Scan for the cell matching the given text and deliver its [X, Y] coordinate at center. 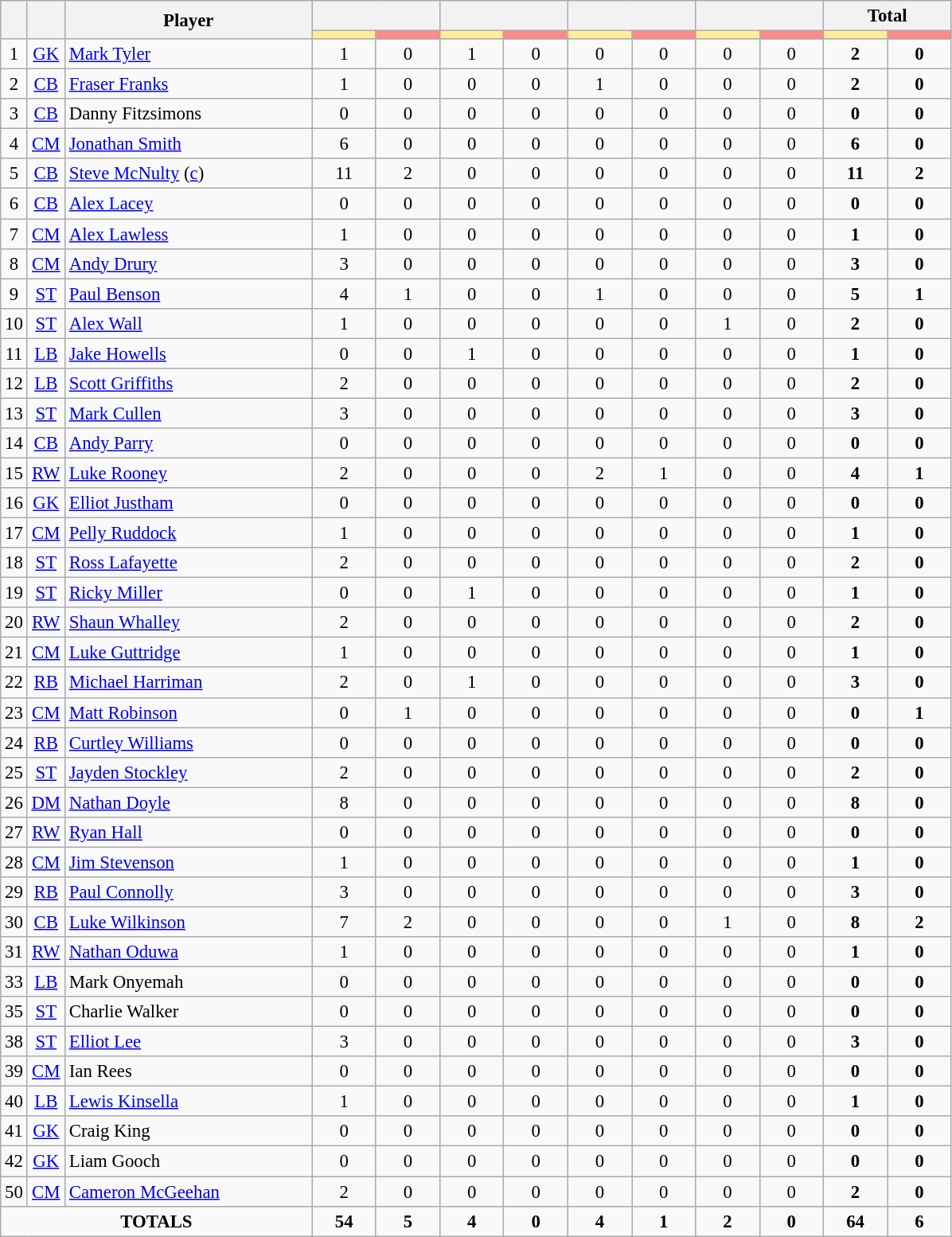
15 [14, 473]
DM [46, 802]
Ian Rees [188, 1071]
14 [14, 443]
Alex Lawless [188, 234]
Elliot Justham [188, 503]
Ross Lafayette [188, 563]
Lewis Kinsella [188, 1102]
Jim Stevenson [188, 862]
Nathan Oduwa [188, 952]
Luke Rooney [188, 473]
Matt Robinson [188, 712]
Ryan Hall [188, 833]
Jonathan Smith [188, 144]
Luke Wilkinson [188, 922]
12 [14, 384]
9 [14, 294]
Alex Lacey [188, 204]
Craig King [188, 1131]
Cameron McGeehan [188, 1192]
Player [188, 20]
27 [14, 833]
38 [14, 1042]
64 [855, 1221]
41 [14, 1131]
Paul Benson [188, 294]
10 [14, 323]
TOTALS [156, 1221]
Shaun Whalley [188, 622]
21 [14, 653]
Ricky Miller [188, 593]
31 [14, 952]
42 [14, 1161]
Elliot Lee [188, 1042]
50 [14, 1192]
Mark Tyler [188, 54]
19 [14, 593]
Nathan Doyle [188, 802]
40 [14, 1102]
25 [14, 772]
54 [344, 1221]
Paul Connolly [188, 892]
29 [14, 892]
Michael Harriman [188, 683]
17 [14, 533]
Scott Griffiths [188, 384]
Fraser Franks [188, 84]
30 [14, 922]
39 [14, 1071]
26 [14, 802]
Mark Cullen [188, 413]
18 [14, 563]
13 [14, 413]
28 [14, 862]
22 [14, 683]
Liam Gooch [188, 1161]
Jayden Stockley [188, 772]
Danny Fitzsimons [188, 114]
Pelly Ruddock [188, 533]
Andy Drury [188, 263]
16 [14, 503]
Luke Guttridge [188, 653]
Alex Wall [188, 323]
Jake Howells [188, 353]
Mark Onyemah [188, 982]
Curtley Williams [188, 743]
Steve McNulty (c) [188, 174]
Andy Parry [188, 443]
Total [887, 16]
23 [14, 712]
Charlie Walker [188, 1012]
20 [14, 622]
35 [14, 1012]
24 [14, 743]
33 [14, 982]
